Locate the cell with the specified text and output its (X, Y) center coordinate. 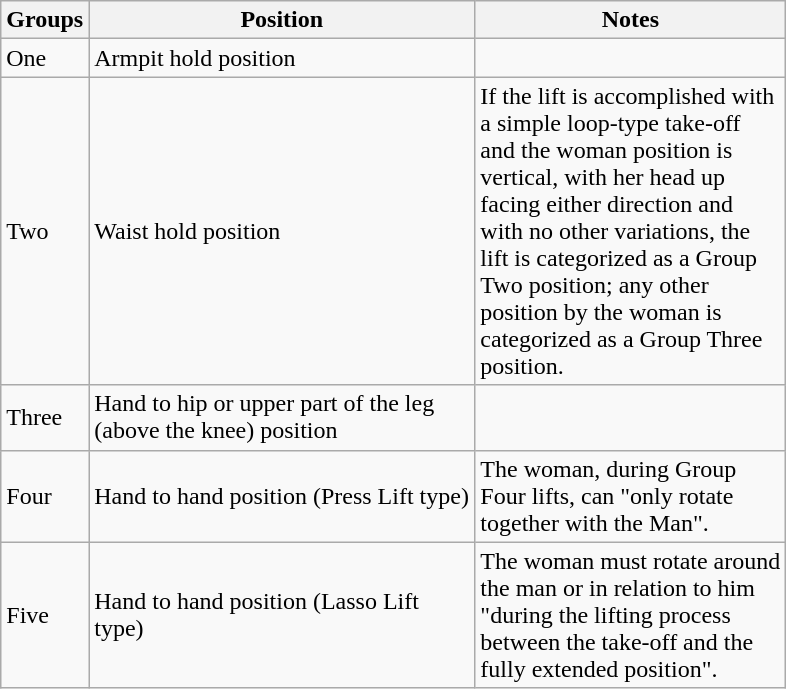
Five (45, 615)
Four (45, 496)
Hand to hand position (Press Lift type) (282, 496)
Hand to hand position (Lasso Lift type) (282, 615)
The woman must rotate around the man or in relation to him "during the lifting process between the take-off and the fully extended position". (630, 615)
The woman, during Group Four lifts, can "only rotate together with the Man". (630, 496)
Three (45, 418)
Groups (45, 20)
Armpit hold position (282, 58)
Two (45, 231)
Position (282, 20)
Hand to hip or upper part of the leg (above the knee) position (282, 418)
One (45, 58)
Waist hold position (282, 231)
Notes (630, 20)
